Locate the cell with the specified text and output its [X, Y] center coordinate. 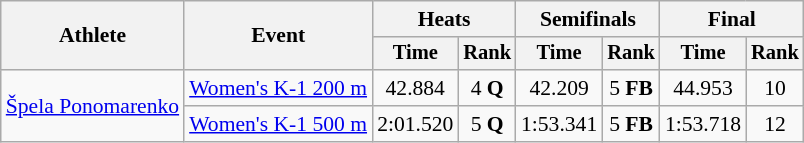
Women's K-1 200 m [278, 88]
Athlete [92, 36]
Špela Ponomarenko [92, 106]
2:01.520 [415, 124]
1:53.341 [559, 124]
Heats [444, 19]
Semifinals [588, 19]
44.953 [703, 88]
42.209 [559, 88]
Final [732, 19]
42.884 [415, 88]
12 [775, 124]
10 [775, 88]
1:53.718 [703, 124]
Event [278, 36]
4 Q [487, 88]
Women's K-1 500 m [278, 124]
5 Q [487, 124]
